Provide the (x, y) coordinate of the cell's center where the given text is located.  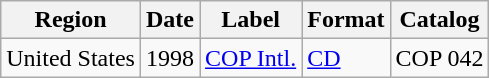
COP Intl. (251, 58)
Label (251, 20)
1998 (170, 58)
United States (71, 58)
CD (346, 58)
Region (71, 20)
Date (170, 20)
COP 042 (440, 58)
Format (346, 20)
Catalog (440, 20)
